Find where the given text appears and provide that cell's center as [X, Y] coordinate. 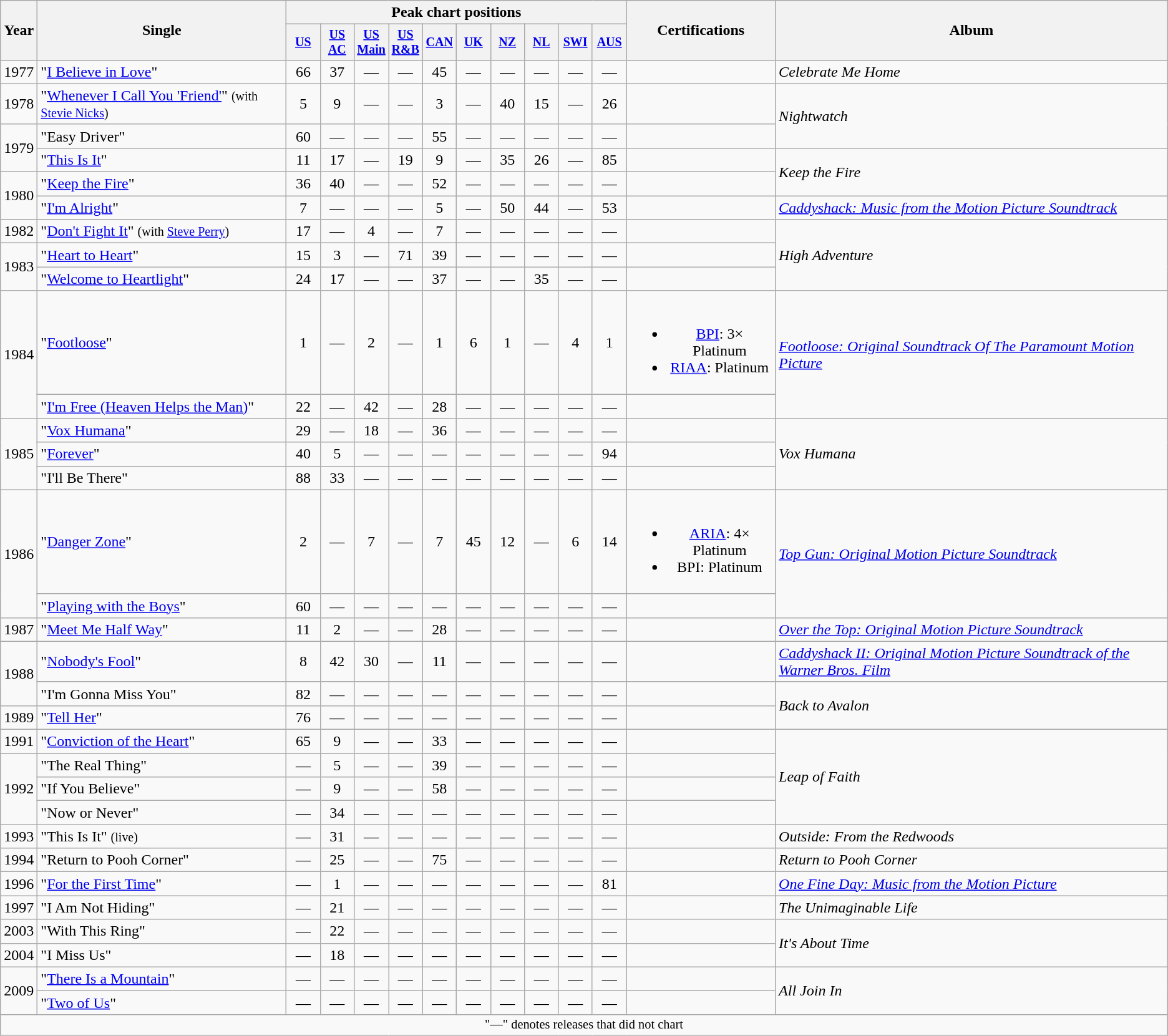
1988 [19, 674]
1994 [19, 860]
25 [337, 860]
1983 [19, 267]
US AC [337, 42]
"I'm Gonna Miss You" [162, 694]
"Nobody's Fool" [162, 661]
"Tell Her" [162, 717]
Year [19, 31]
Vox Humana [972, 454]
Outside: From the Redwoods [972, 836]
8 [303, 661]
31 [337, 836]
Keep the Fire [972, 172]
AUS [609, 42]
US R&B [406, 42]
2009 [19, 990]
Over the Top: Original Motion Picture Soundtrack [972, 629]
1991 [19, 742]
Nightwatch [972, 116]
"Keep the Fire" [162, 184]
30 [372, 661]
Back to Avalon [972, 705]
CAN [439, 42]
44 [541, 208]
US Main [372, 42]
14 [609, 541]
All Join In [972, 990]
"The Real Thing" [162, 765]
75 [439, 860]
Certifications [701, 31]
"If You Believe" [162, 789]
71 [406, 255]
Celebrate Me Home [972, 72]
"Two of Us" [162, 1002]
ARIA: 4× PlatinumBPI: Platinum [701, 541]
"Danger Zone" [162, 541]
"I'm Alright" [162, 208]
53 [609, 208]
BPI: 3× PlatinumRIAA: Platinum [701, 343]
2003 [19, 931]
"Welcome to Heartlight" [162, 279]
21 [337, 908]
It's About Time [972, 943]
94 [609, 454]
1987 [19, 629]
"I Miss Us" [162, 955]
The Unimaginable Life [972, 908]
SWI [575, 42]
"There Is a Mountain" [162, 979]
One Fine Day: Music from the Motion Picture [972, 884]
1993 [19, 836]
"Now or Never" [162, 813]
Footloose: Original Soundtrack Of The Paramount Motion Picture [972, 354]
1986 [19, 554]
Leap of Faith [972, 777]
1980 [19, 196]
1979 [19, 148]
"With This Ring" [162, 931]
85 [609, 160]
"Forever" [162, 454]
"Footloose" [162, 343]
1977 [19, 72]
"This Is It" [162, 160]
"Heart to Heart" [162, 255]
UK [474, 42]
Return to Pooh Corner [972, 860]
"For the First Time" [162, 884]
1997 [19, 908]
Caddyshack: Music from the Motion Picture Soundtrack [972, 208]
1989 [19, 717]
29 [303, 430]
82 [303, 694]
55 [439, 136]
"Conviction of the Heart" [162, 742]
"I Am Not Hiding" [162, 908]
19 [406, 160]
"Playing with the Boys" [162, 606]
24 [303, 279]
Peak chart positions [457, 12]
"Return to Pooh Corner" [162, 860]
NL [541, 42]
Caddyshack II: Original Motion Picture Soundtrack of the Warner Bros. Film [972, 661]
"Meet Me Half Way" [162, 629]
1978 [19, 104]
52 [439, 184]
1996 [19, 884]
"Vox Humana" [162, 430]
"Easy Driver" [162, 136]
"Whenever I Call You 'Friend'" (with Stevie Nicks) [162, 104]
1985 [19, 454]
1984 [19, 354]
58 [439, 789]
"This Is It" (live) [162, 836]
US [303, 42]
76 [303, 717]
"I Believe in Love" [162, 72]
12 [507, 541]
88 [303, 478]
Top Gun: Original Motion Picture Soundtrack [972, 554]
NZ [507, 42]
34 [337, 813]
2004 [19, 955]
"Don't Fight It" (with Steve Perry) [162, 231]
Album [972, 31]
"—" denotes releases that did not chart [584, 1025]
1982 [19, 231]
Single [162, 31]
1992 [19, 789]
High Adventure [972, 255]
65 [303, 742]
"I'm Free (Heaven Helps the Man)" [162, 407]
"I'll Be There" [162, 478]
66 [303, 72]
50 [507, 208]
81 [609, 884]
